Output the [x, y] coordinate of the center of the cell containing the given text.  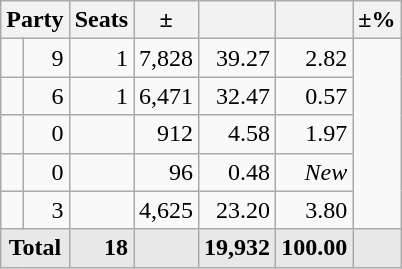
Seats [101, 20]
32.47 [238, 96]
3.80 [314, 210]
Total [35, 248]
Party [35, 20]
± [166, 20]
912 [166, 134]
0.48 [238, 172]
2.82 [314, 58]
±% [377, 20]
1.97 [314, 134]
23.20 [238, 210]
19,932 [238, 248]
4,625 [166, 210]
6 [46, 96]
18 [101, 248]
7,828 [166, 58]
3 [46, 210]
39.27 [238, 58]
9 [46, 58]
6,471 [166, 96]
0.57 [314, 96]
96 [166, 172]
4.58 [238, 134]
New [314, 172]
100.00 [314, 248]
